Locate the cell with the specified text and output its (x, y) center coordinate. 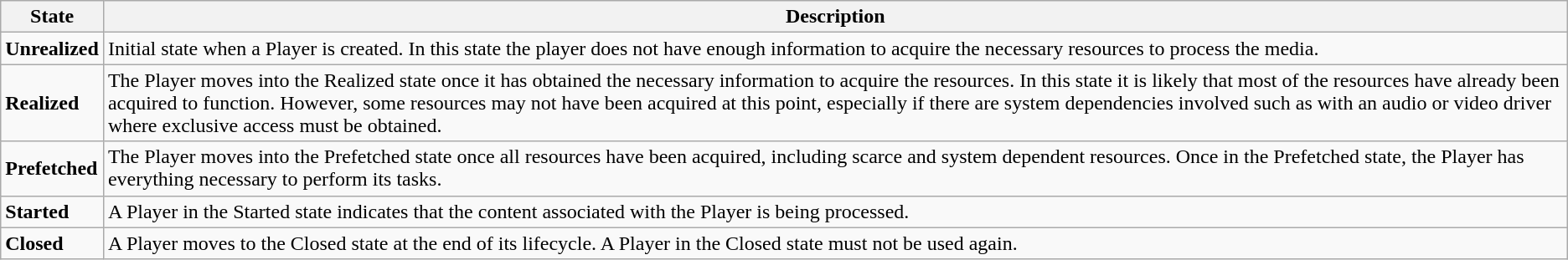
Closed (52, 243)
A Player in the Started state indicates that the content associated with the Player is being processed. (835, 212)
Realized (52, 103)
Description (835, 17)
Prefetched (52, 169)
Unrealized (52, 48)
Started (52, 212)
A Player moves to the Closed state at the end of its lifecycle. A Player in the Closed state must not be used again. (835, 243)
State (52, 17)
